Return (x, y) of the center of cell containing provided text 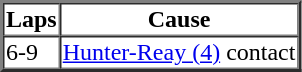
Laps (32, 20)
Hunter-Reay (4) contact (180, 52)
Cause (180, 20)
6-9 (32, 52)
